Determine the [x, y] coordinate at the center of the cell enclosing the given text.  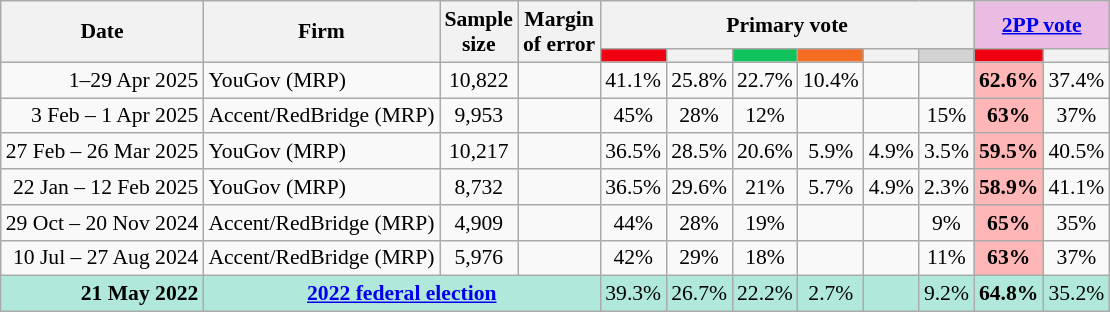
12% [765, 116]
35% [1076, 223]
2022 federal election [402, 294]
Marginof error [559, 32]
25.8% [699, 80]
45% [633, 116]
5,976 [479, 258]
Firm [321, 32]
59.5% [1008, 152]
27 Feb – 26 Mar 2025 [102, 152]
22.2% [765, 294]
9% [946, 223]
20.6% [765, 152]
8,732 [479, 187]
42% [633, 258]
44% [633, 223]
58.9% [1008, 187]
9,953 [479, 116]
37.4% [1076, 80]
4,909 [479, 223]
11% [946, 258]
62.6% [1008, 80]
5.7% [831, 187]
22 Jan – 12 Feb 2025 [102, 187]
2.3% [946, 187]
29% [699, 258]
21% [765, 187]
29.6% [699, 187]
26.7% [699, 294]
18% [765, 258]
Primary vote [787, 25]
1–29 Apr 2025 [102, 80]
28.5% [699, 152]
10.4% [831, 80]
15% [946, 116]
29 Oct – 20 Nov 2024 [102, 223]
22.7% [765, 80]
19% [765, 223]
10,822 [479, 80]
64.8% [1008, 294]
3 Feb – 1 Apr 2025 [102, 116]
40.5% [1076, 152]
10 Jul – 27 Aug 2024 [102, 258]
5.9% [831, 152]
2PP vote [1042, 25]
35.2% [1076, 294]
Date [102, 32]
39.3% [633, 294]
65% [1008, 223]
9.2% [946, 294]
21 May 2022 [102, 294]
10,217 [479, 152]
Samplesize [479, 32]
2.7% [831, 294]
3.5% [946, 152]
